Pinpoint the cell where the given text exists, returning its (X, Y) midpoint coordinate. 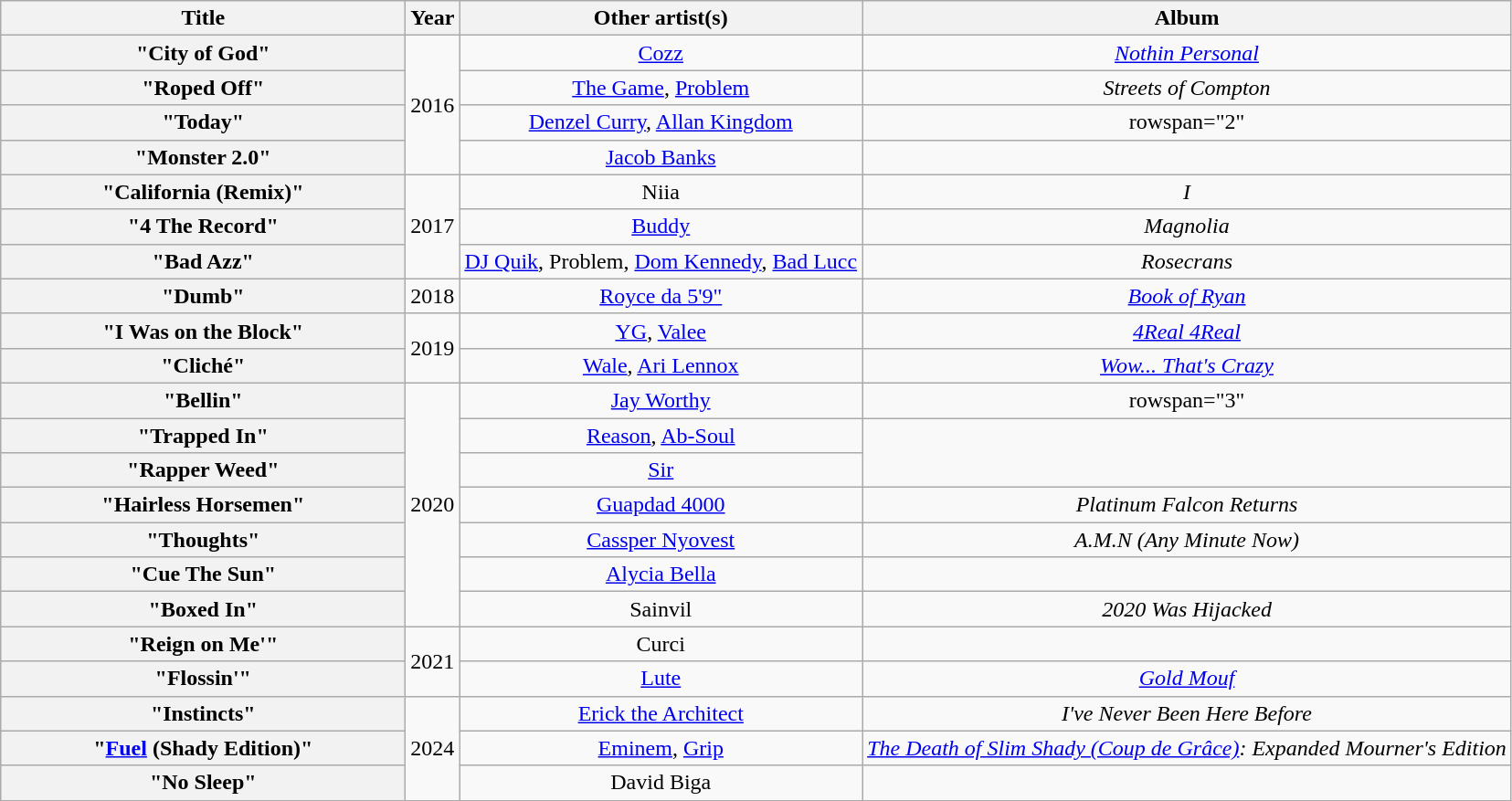
Nothin Personal (1188, 53)
"Instincts" (203, 713)
A.M.N (Any Minute Now) (1188, 540)
Lute (661, 679)
Jacob Banks (661, 157)
"No Sleep" (203, 783)
"California (Remix)" (203, 192)
Sir (661, 470)
I've Never Been Here Before (1188, 713)
Cassper Nyovest (661, 540)
"4 The Record" (203, 227)
Gold Mouf (1188, 679)
"Boxed In" (203, 609)
Buddy (661, 227)
2020 Was Hijacked (1188, 609)
Denzel Curry, Allan Kingdom (661, 122)
Eminem, Grip (661, 748)
Rosecrans (1188, 261)
Wale, Ari Lennox (661, 365)
Jay Worthy (661, 400)
Erick the Architect (661, 713)
Guapdad 4000 (661, 505)
2024 (433, 748)
"Bad Azz" (203, 261)
Cozz (661, 53)
"Flossin'" (203, 679)
The Game, Problem (661, 88)
Reason, Ab-Soul (661, 436)
"Thoughts" (203, 540)
2021 (433, 661)
Album (1188, 18)
"Monster 2.0" (203, 157)
Curci (661, 644)
YG, Valee (661, 331)
David Biga (661, 783)
I (1188, 192)
Wow... That's Crazy (1188, 365)
4Real 4Real (1188, 331)
2020 (433, 504)
rowspan="2" (1188, 122)
"Rapper Weed" (203, 470)
Other artist(s) (661, 18)
2017 (433, 227)
Niia (661, 192)
Year (433, 18)
Streets of Compton (1188, 88)
"Roped Off" (203, 88)
"I Was on the Block" (203, 331)
"Cliché" (203, 365)
"Hairless Horsemen" (203, 505)
Alycia Bella (661, 574)
Royce da 5'9" (661, 296)
"Cue The Sun" (203, 574)
DJ Quik, Problem, Dom Kennedy, Bad Lucc (661, 261)
"Bellin" (203, 400)
Book of Ryan (1188, 296)
2019 (433, 348)
"Trapped In" (203, 436)
"Dumb" (203, 296)
The Death of Slim Shady (Coup de Grâce): Expanded Mourner's Edition (1188, 748)
"Reign on Me'" (203, 644)
"City of God" (203, 53)
rowspan="3" (1188, 400)
"Fuel (Shady Edition)" (203, 748)
Platinum Falcon Returns (1188, 505)
Title (203, 18)
Sainvil (661, 609)
Magnolia (1188, 227)
2018 (433, 296)
2016 (433, 105)
"Today" (203, 122)
